Capture the cell that displays the provided text and extract its [X, Y] central coordinate. 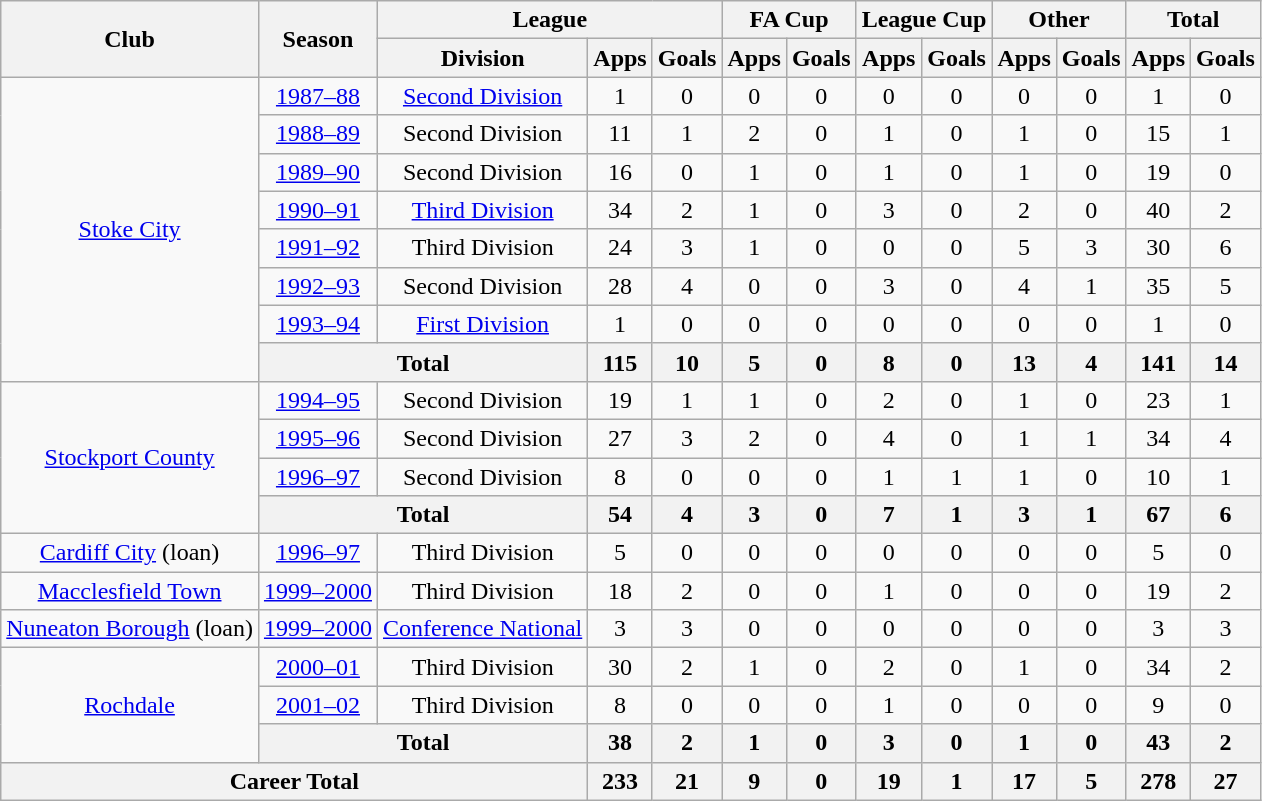
Conference National [482, 629]
11 [620, 134]
Rochdale [130, 705]
Other [1059, 20]
14 [1226, 362]
1994–95 [318, 400]
54 [620, 515]
Macclesfield Town [130, 591]
23 [1158, 400]
2000–01 [318, 667]
1991–92 [318, 248]
1987–88 [318, 96]
18 [620, 591]
115 [620, 362]
Cardiff City (loan) [130, 553]
1995–96 [318, 438]
278 [1158, 781]
Stoke City [130, 229]
Club [130, 39]
17 [1024, 781]
1988–89 [318, 134]
38 [620, 743]
1989–90 [318, 172]
7 [888, 515]
Division [482, 58]
1992–93 [318, 286]
21 [687, 781]
Stockport County [130, 457]
16 [620, 172]
Nuneaton Borough (loan) [130, 629]
35 [1158, 286]
24 [620, 248]
67 [1158, 515]
43 [1158, 743]
League [549, 20]
Career Total [294, 781]
15 [1158, 134]
FA Cup [789, 20]
1990–91 [318, 210]
40 [1158, 210]
Season [318, 39]
2001–02 [318, 705]
1993–94 [318, 324]
13 [1024, 362]
141 [1158, 362]
28 [620, 286]
League Cup [924, 20]
First Division [482, 324]
233 [620, 781]
